Detect which cell encompasses the target text, then output its [X, Y] center coordinate. 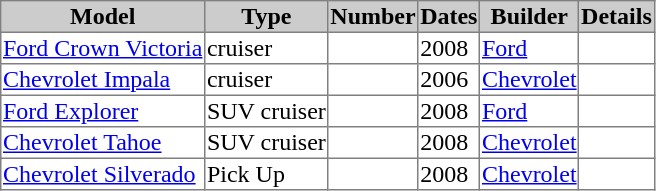
Model [103, 17]
Details [616, 17]
2006 [449, 80]
Chevrolet Impala [103, 80]
Builder [530, 17]
Chevrolet Silverado [103, 174]
Ford Crown Victoria [103, 48]
Ford Explorer [103, 111]
Type [266, 17]
Pick Up [266, 174]
Chevrolet Tahoe [103, 143]
Number [373, 17]
Dates [449, 17]
